Output the (x, y) coordinate of the center of the cell containing the given text.  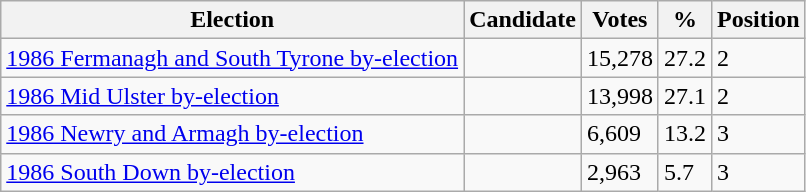
1986 South Down by-election (232, 172)
1986 Fermanagh and South Tyrone by-election (232, 58)
27.2 (684, 58)
5.7 (684, 172)
13.2 (684, 134)
1986 Mid Ulster by-election (232, 96)
Candidate (523, 20)
Election (232, 20)
13,998 (620, 96)
6,609 (620, 134)
Position (758, 20)
27.1 (684, 96)
2,963 (620, 172)
15,278 (620, 58)
1986 Newry and Armagh by-election (232, 134)
% (684, 20)
Votes (620, 20)
